Return [X, Y] of the center of cell containing provided text 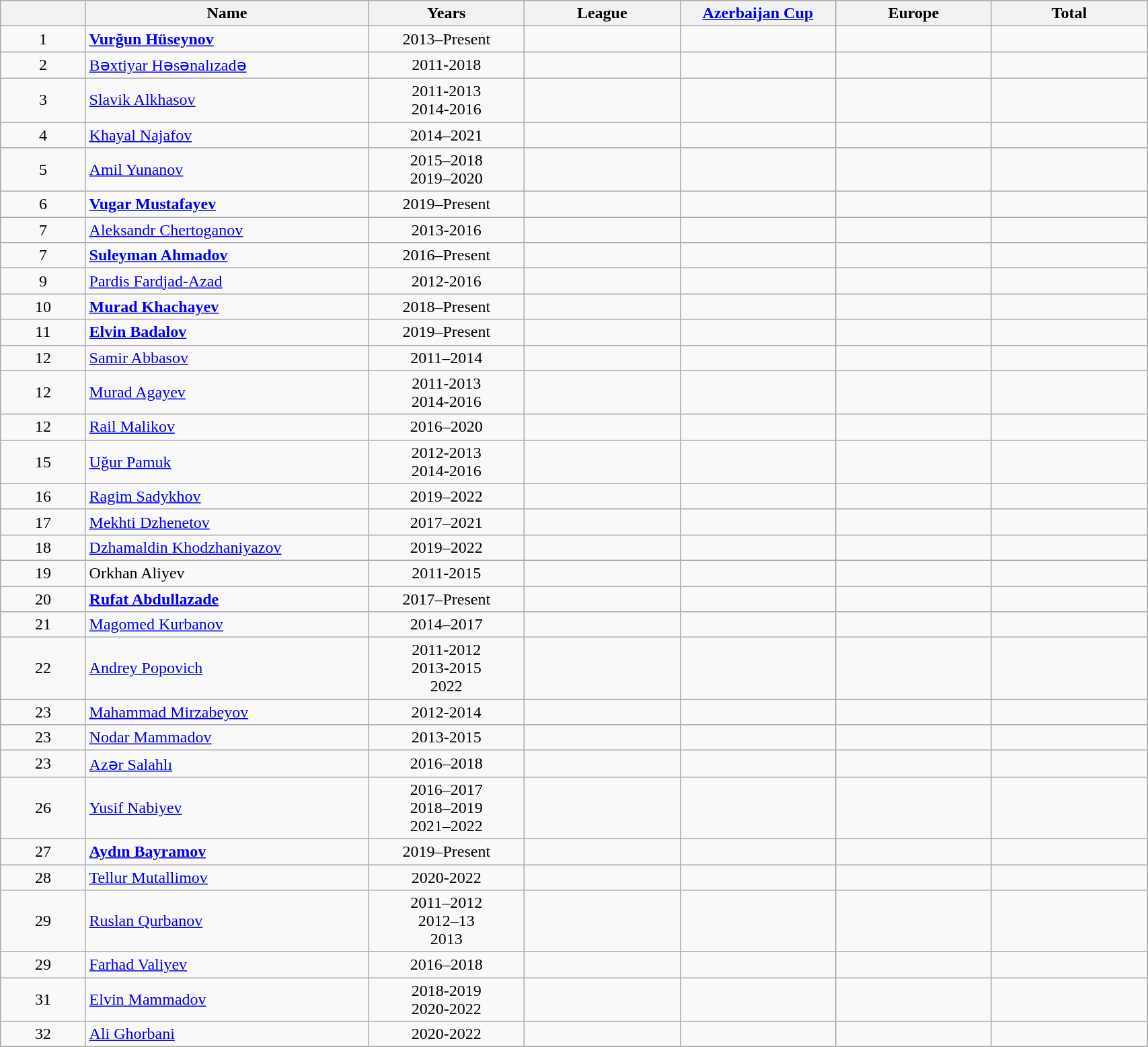
20 [43, 599]
Mahammad Mirzabeyov [227, 712]
2014–2021 [447, 135]
11 [43, 332]
Farhad Valiyev [227, 965]
Murad Khachayev [227, 307]
League [603, 13]
Elvin Mammadov [227, 999]
32 [43, 1034]
Years [447, 13]
2013-2015 [447, 738]
26 [43, 808]
31 [43, 999]
Mekhti Dzhenetov [227, 522]
2011-2018 [447, 65]
9 [43, 281]
Bəxtiyar Həsənalızadə [227, 65]
Azər Salahlı [227, 764]
5 [43, 169]
19 [43, 573]
Murad Agayev [227, 393]
Rufat Abdullazade [227, 599]
2013–Present [447, 39]
2017–Present [447, 599]
4 [43, 135]
Vurğun Hüseynov [227, 39]
3 [43, 100]
2011-2015 [447, 573]
2012-2014 [447, 712]
10 [43, 307]
Ruslan Qurbanov [227, 921]
2013-2016 [447, 230]
18 [43, 547]
2016–2020 [447, 427]
2011–2012 2012–13 2013 [447, 921]
2016–Present [447, 256]
Europe [914, 13]
2012-2016 [447, 281]
Rail Malikov [227, 427]
Aydın Bayramov [227, 851]
Ragim Sadykhov [227, 496]
Andrey Popovich [227, 668]
2018-2019 2020-2022 [447, 999]
Uğur Pamuk [227, 461]
Total [1069, 13]
17 [43, 522]
Vugar Mustafayev [227, 204]
Elvin Badalov [227, 332]
Slavik Alkhasov [227, 100]
27 [43, 851]
Yusif Nabiyev [227, 808]
Suleyman Ahmadov [227, 256]
Magomed Kurbanov [227, 625]
2018–Present [447, 307]
28 [43, 878]
Aleksandr Chertoganov [227, 230]
22 [43, 668]
Dzhamaldin Khodzhaniyazov [227, 547]
Ali Ghorbani [227, 1034]
2015–2018 2019–2020 [447, 169]
Khayal Najafov [227, 135]
2012-2013 2014-2016 [447, 461]
2011–2014 [447, 358]
16 [43, 496]
Name [227, 13]
Nodar Mammadov [227, 738]
2014–2017 [447, 625]
6 [43, 204]
1 [43, 39]
21 [43, 625]
Pardis Fardjad-Azad [227, 281]
2016–2017 2018–2019 2021–2022 [447, 808]
2 [43, 65]
Samir Abbasov [227, 358]
Amil Yunanov [227, 169]
Tellur Mutallimov [227, 878]
2011-2012 2013-2015 2022 [447, 668]
Azerbaijan Cup [758, 13]
2017–2021 [447, 522]
Orkhan Aliyev [227, 573]
15 [43, 461]
